Search for the cell housing the specified text and yield its [X, Y] center coordinate. 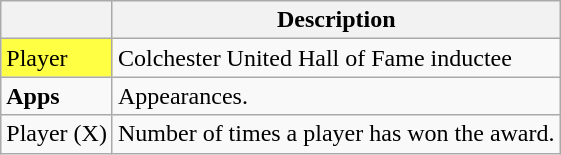
Player [57, 58]
Player (X) [57, 134]
Apps [57, 96]
Description [336, 20]
Appearances. [336, 96]
Number of times a player has won the award. [336, 134]
Colchester United Hall of Fame inductee [336, 58]
